Detect which cell encompasses the target text, then output its [X, Y] center coordinate. 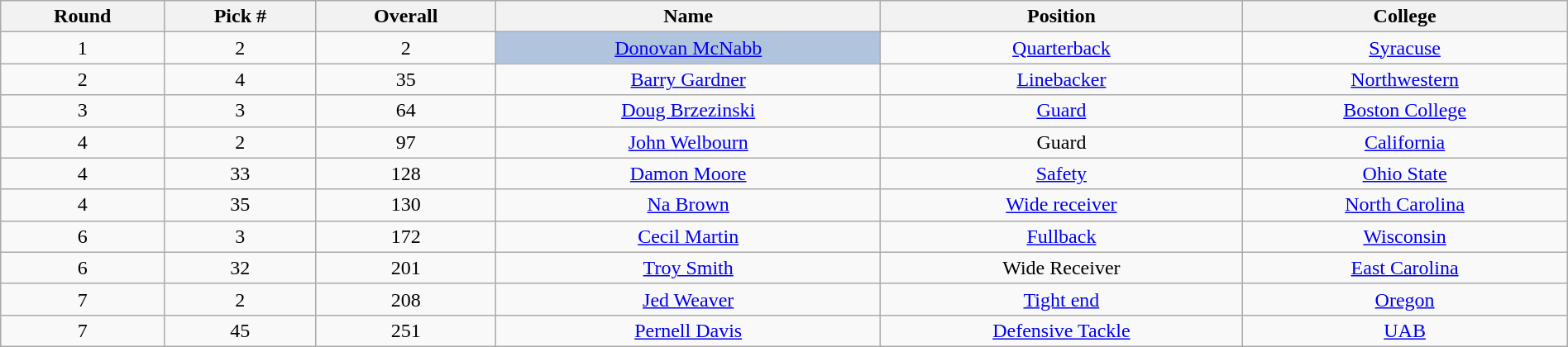
Position [1062, 17]
Pernell Davis [688, 330]
Jed Weaver [688, 299]
Donovan McNabb [688, 48]
Ohio State [1404, 173]
Barry Gardner [688, 79]
33 [240, 173]
1 [83, 48]
Cecil Martin [688, 236]
College [1404, 17]
East Carolina [1404, 268]
Damon Moore [688, 173]
Oregon [1404, 299]
Fullback [1062, 236]
Round [83, 17]
California [1404, 142]
130 [406, 205]
Overall [406, 17]
Troy Smith [688, 268]
251 [406, 330]
64 [406, 111]
45 [240, 330]
Syracuse [1404, 48]
Wisconsin [1404, 236]
Safety [1062, 173]
172 [406, 236]
Tight end [1062, 299]
Name [688, 17]
Linebacker [1062, 79]
Defensive Tackle [1062, 330]
Pick # [240, 17]
Wide Receiver [1062, 268]
128 [406, 173]
UAB [1404, 330]
Northwestern [1404, 79]
Wide receiver [1062, 205]
97 [406, 142]
Quarterback [1062, 48]
208 [406, 299]
Na Brown [688, 205]
North Carolina [1404, 205]
John Welbourn [688, 142]
Boston College [1404, 111]
32 [240, 268]
Doug Brzezinski [688, 111]
201 [406, 268]
